Locate the cell with the specified text and output its [X, Y] center coordinate. 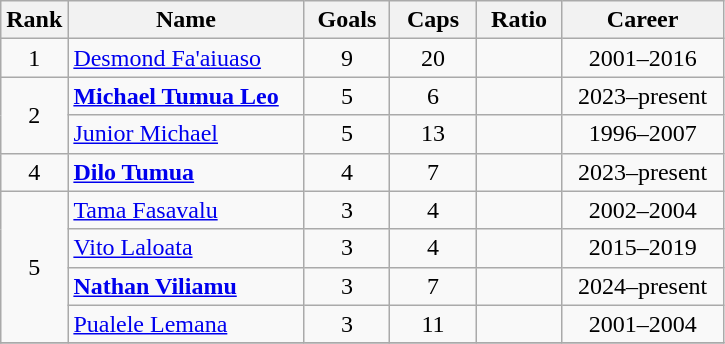
2015–2019 [642, 248]
Vito Laloata [186, 248]
Caps [433, 20]
Pualele Lemana [186, 324]
Dilo Tumua [186, 172]
Junior Michael [186, 134]
Rank [34, 20]
Ratio [519, 20]
11 [433, 324]
2002–2004 [642, 210]
2001–2004 [642, 324]
Career [642, 20]
1996–2007 [642, 134]
2001–2016 [642, 58]
9 [347, 58]
6 [433, 96]
13 [433, 134]
2 [34, 115]
Name [186, 20]
1 [34, 58]
Desmond Fa'aiuaso [186, 58]
Nathan Viliamu [186, 286]
Goals [347, 20]
Tama Fasavalu [186, 210]
2024–present [642, 286]
20 [433, 58]
Michael Tumua Leo [186, 96]
